Provide the (x, y) coordinate of the cell's center where the given text is located.  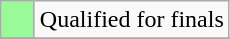
Qualified for finals (132, 20)
